Search for the cell housing the specified text and yield its (X, Y) center coordinate. 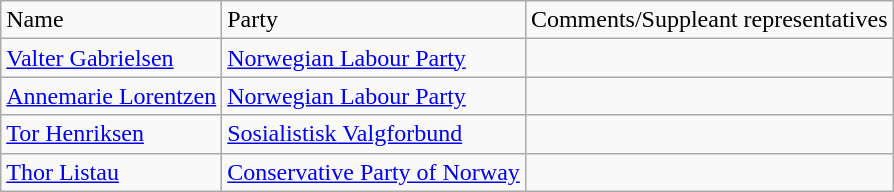
Thor Listau (112, 172)
Conservative Party of Norway (374, 172)
Name (112, 20)
Valter Gabrielsen (112, 58)
Annemarie Lorentzen (112, 96)
Party (374, 20)
Tor Henriksen (112, 134)
Comments/Suppleant representatives (709, 20)
Sosialistisk Valgforbund (374, 134)
